Pinpoint the cell where the given text exists, returning its [x, y] midpoint coordinate. 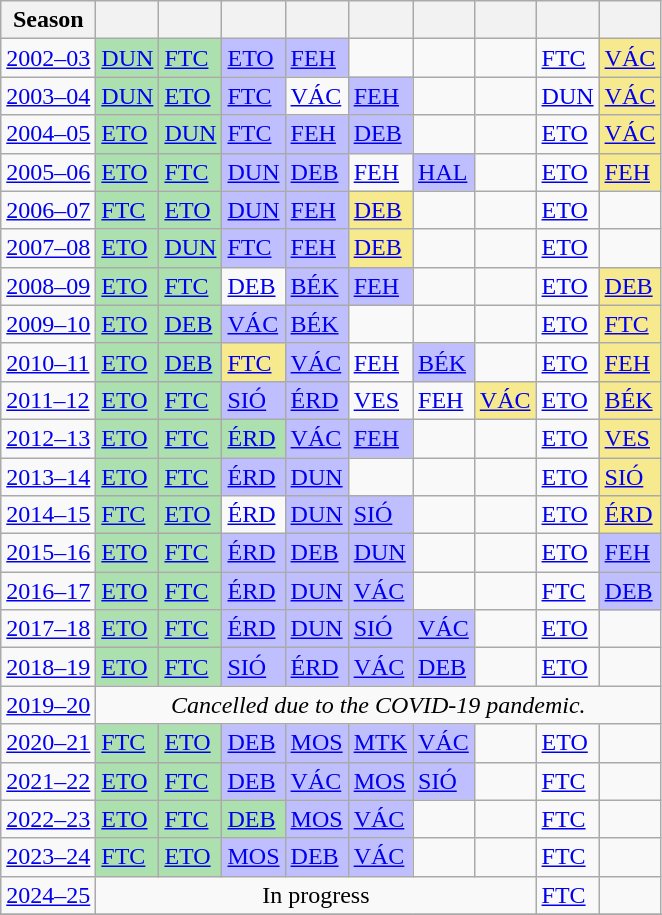
2022–23 [48, 819]
2020–21 [48, 743]
2019–20 [48, 705]
2017–18 [48, 629]
Season [48, 20]
2005–06 [48, 172]
2004–05 [48, 134]
2008–09 [48, 286]
MTK [380, 743]
2016–17 [48, 591]
2003–04 [48, 96]
2007–08 [48, 248]
HAL [444, 172]
Cancelled due to the COVID-19 pandemic. [378, 705]
2013–14 [48, 477]
2010–11 [48, 362]
In progress [316, 895]
2009–10 [48, 324]
2018–19 [48, 667]
2024–25 [48, 895]
2021–22 [48, 781]
2002–03 [48, 58]
2015–16 [48, 553]
2011–12 [48, 400]
2023–24 [48, 857]
2006–07 [48, 210]
2014–15 [48, 515]
2012–13 [48, 438]
